Provide the [x, y] coordinate of the cell's center where the given text is located.  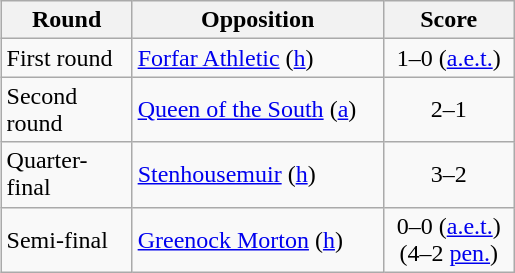
0–0 (a.e.t.)(4–2 pen.) [448, 240]
Score [448, 20]
Opposition [258, 20]
Quarter-final [66, 174]
Forfar Athletic (h) [258, 58]
2–1 [448, 110]
3–2 [448, 174]
First round [66, 58]
Semi-final [66, 240]
Stenhousemuir (h) [258, 174]
1–0 (a.e.t.) [448, 58]
Round [66, 20]
Queen of the South (a) [258, 110]
Greenock Morton (h) [258, 240]
Second round [66, 110]
